Output the [X, Y] coordinate of the center of the cell containing the given text.  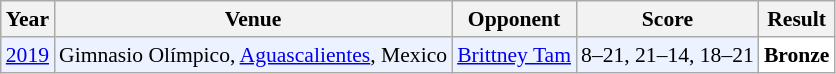
Brittney Tam [514, 55]
Opponent [514, 19]
Gimnasio Olímpico, Aguascalientes, Mexico [253, 55]
Venue [253, 19]
Result [797, 19]
8–21, 21–14, 18–21 [668, 55]
Year [28, 19]
2019 [28, 55]
Bronze [797, 55]
Score [668, 19]
